Provide the (x, y) coordinate of the cell's center where the given text is located.  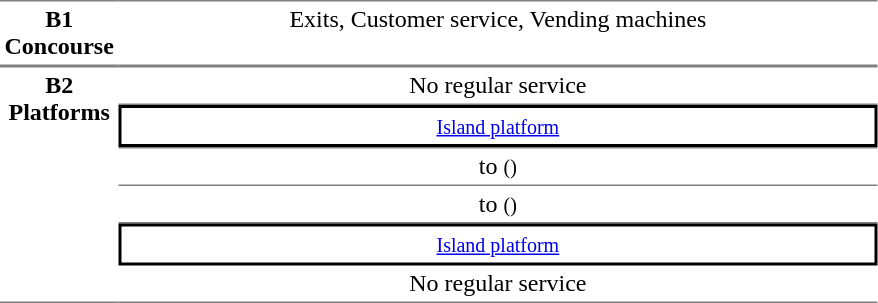
B2Platforms (59, 184)
No regular service (498, 86)
B1Concourse (59, 33)
Exits, Customer service, Vending machines (498, 33)
